Pinpoint the cell where the given text exists, returning its [x, y] midpoint coordinate. 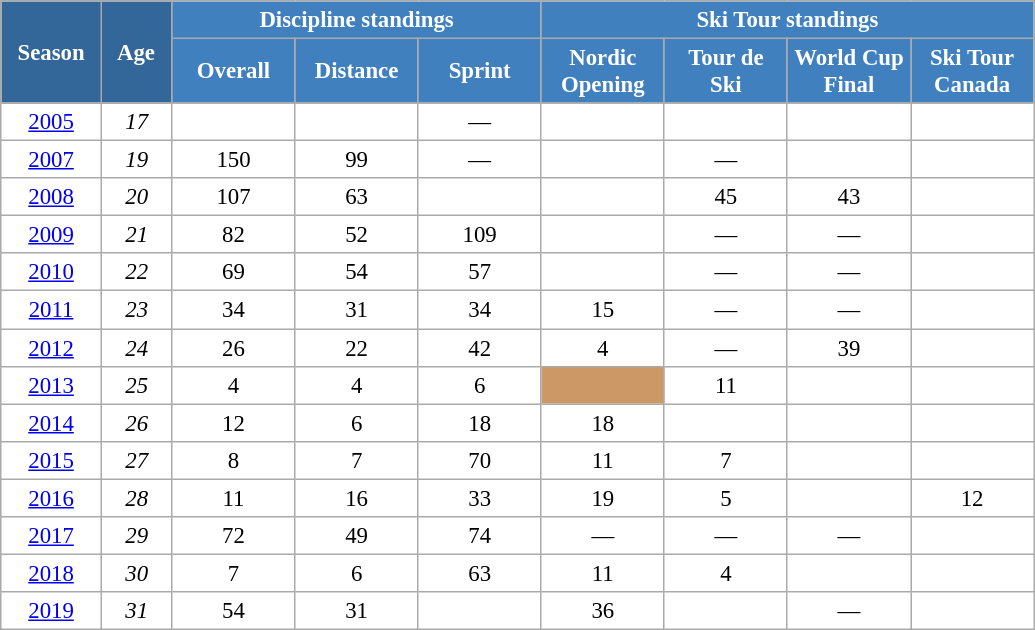
2017 [52, 536]
Discipline standings [356, 20]
2010 [52, 273]
82 [234, 235]
2005 [52, 122]
2018 [52, 573]
69 [234, 273]
2007 [52, 160]
2014 [52, 423]
5 [726, 498]
24 [136, 348]
45 [726, 197]
99 [356, 160]
150 [234, 160]
42 [480, 348]
Season [52, 52]
2009 [52, 235]
Sprint [480, 72]
NordicOpening [602, 72]
72 [234, 536]
20 [136, 197]
21 [136, 235]
74 [480, 536]
Ski TourCanada [972, 72]
39 [848, 348]
17 [136, 122]
8 [234, 460]
2011 [52, 310]
Age [136, 52]
Overall [234, 72]
27 [136, 460]
2016 [52, 498]
Ski Tour standings [787, 20]
70 [480, 460]
Distance [356, 72]
World CupFinal [848, 72]
16 [356, 498]
25 [136, 385]
36 [602, 611]
2013 [52, 385]
15 [602, 310]
2015 [52, 460]
107 [234, 197]
109 [480, 235]
57 [480, 273]
52 [356, 235]
Tour deSki [726, 72]
28 [136, 498]
23 [136, 310]
30 [136, 573]
2012 [52, 348]
29 [136, 536]
2008 [52, 197]
49 [356, 536]
43 [848, 197]
33 [480, 498]
2019 [52, 611]
